For the text-containing cell, return its midpoint in (X, Y) coordinate format. 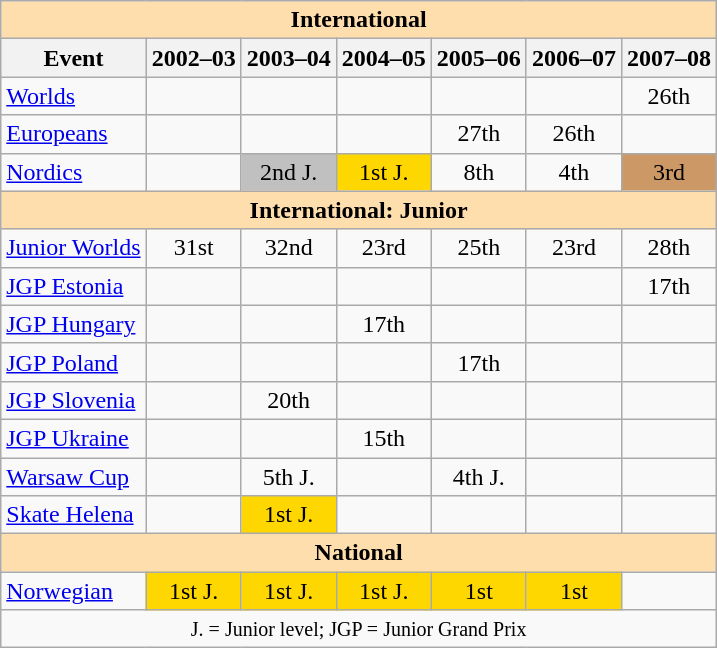
4th (574, 172)
International (359, 20)
JGP Poland (74, 362)
JGP Slovenia (74, 400)
20th (288, 400)
Warsaw Cup (74, 477)
2nd J. (288, 172)
International: Junior (359, 210)
2005–06 (478, 58)
2007–08 (668, 58)
JGP Ukraine (74, 438)
32nd (288, 248)
JGP Estonia (74, 286)
2006–07 (574, 58)
Worlds (74, 96)
8th (478, 172)
Nordics (74, 172)
Skate Helena (74, 515)
28th (668, 248)
Norwegian (74, 591)
Event (74, 58)
2003–04 (288, 58)
2002–03 (194, 58)
27th (478, 134)
National (359, 553)
25th (478, 248)
31st (194, 248)
J. = Junior level; JGP = Junior Grand Prix (359, 629)
Europeans (74, 134)
5th J. (288, 477)
15th (384, 438)
Junior Worlds (74, 248)
2004–05 (384, 58)
JGP Hungary (74, 324)
4th J. (478, 477)
3rd (668, 172)
